Search for the cell housing the specified text and yield its [X, Y] center coordinate. 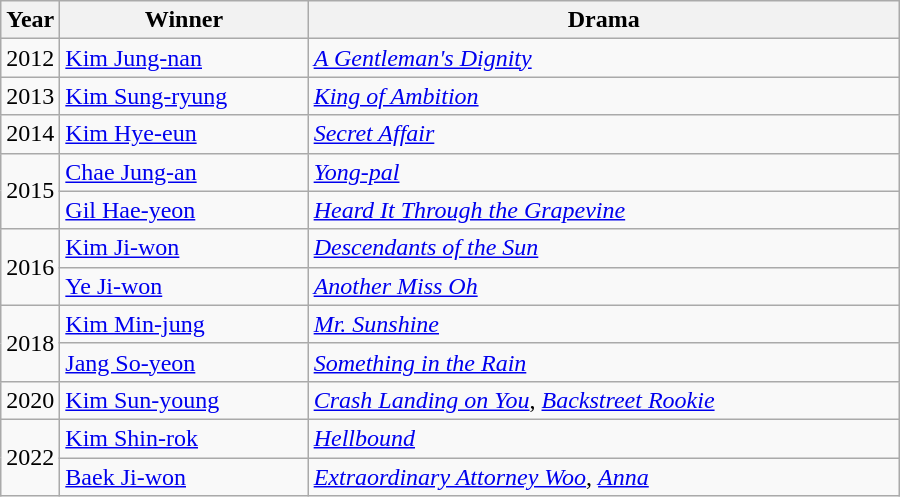
Baek Ji-won [184, 477]
Year [30, 20]
Winner [184, 20]
2015 [30, 191]
Descendants of the Sun [604, 248]
Kim Sun-young [184, 400]
Extraordinary Attorney Woo, Anna [604, 477]
2020 [30, 400]
2014 [30, 134]
Kim Min-jung [184, 324]
Jang So-yeon [184, 362]
Kim Shin-rok [184, 438]
Heard It Through the Grapevine [604, 210]
A Gentleman's Dignity [604, 58]
Kim Ji-won [184, 248]
2012 [30, 58]
Hellbound [604, 438]
Ye Ji-won [184, 286]
2018 [30, 343]
Kim Jung-nan [184, 58]
2022 [30, 457]
Something in the Rain [604, 362]
King of Ambition [604, 96]
Kim Hye-eun [184, 134]
Chae Jung-an [184, 172]
Crash Landing on You, Backstreet Rookie [604, 400]
Mr. Sunshine [604, 324]
2016 [30, 267]
Drama [604, 20]
Secret Affair [604, 134]
Yong-pal [604, 172]
2013 [30, 96]
Kim Sung-ryung [184, 96]
Gil Hae-yeon [184, 210]
Another Miss Oh [604, 286]
